Locate the cell with the specified text and output its [X, Y] center coordinate. 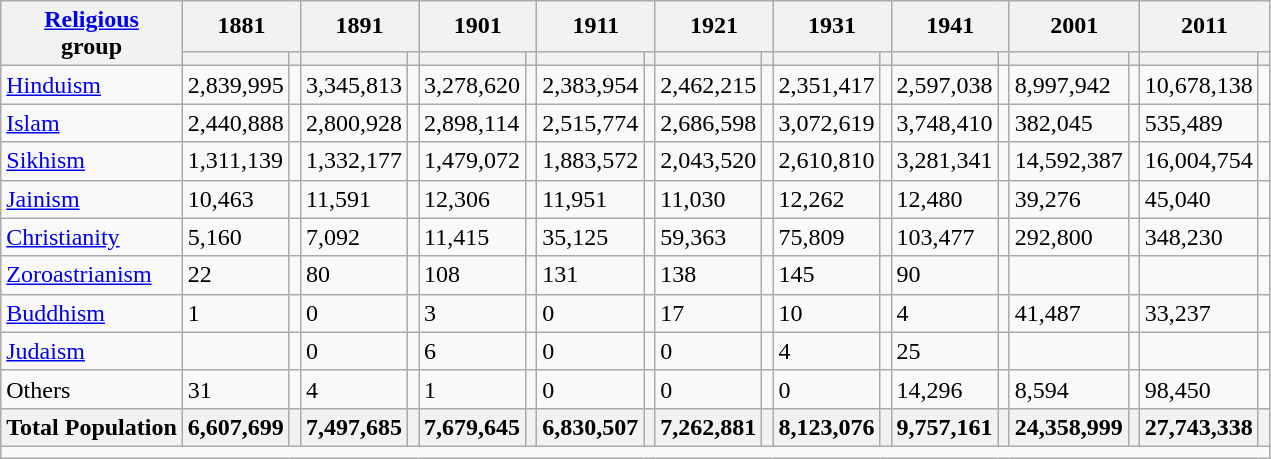
12,262 [826, 199]
Buddhism [92, 313]
382,045 [1068, 123]
8,594 [1068, 389]
Christianity [92, 237]
1921 [714, 26]
138 [708, 275]
22 [236, 275]
2,839,995 [236, 85]
535,489 [1198, 123]
11,030 [708, 199]
2,610,810 [826, 161]
10,678,138 [1198, 85]
Judaism [92, 351]
7,497,685 [354, 427]
33,237 [1198, 313]
7,262,881 [708, 427]
31 [236, 389]
1,883,572 [590, 161]
3 [472, 313]
7,679,645 [472, 427]
1,479,072 [472, 161]
131 [590, 275]
Zoroastrianism [92, 275]
1941 [950, 26]
80 [354, 275]
8,997,942 [1068, 85]
2,800,928 [354, 123]
Sikhism [92, 161]
12,306 [472, 199]
292,800 [1068, 237]
108 [472, 275]
11,591 [354, 199]
1,311,139 [236, 161]
2,515,774 [590, 123]
10 [826, 313]
59,363 [708, 237]
Jainism [92, 199]
2011 [1204, 26]
6,607,699 [236, 427]
1911 [596, 26]
5,160 [236, 237]
Religiousgroup [92, 34]
9,757,161 [944, 427]
11,951 [590, 199]
2,383,954 [590, 85]
45,040 [1198, 199]
2,597,038 [944, 85]
2,440,888 [236, 123]
1931 [832, 26]
35,125 [590, 237]
Hinduism [92, 85]
2001 [1074, 26]
2,351,417 [826, 85]
2,043,520 [708, 161]
2,686,598 [708, 123]
3,281,341 [944, 161]
6,830,507 [590, 427]
24,358,999 [1068, 427]
1881 [241, 26]
103,477 [944, 237]
75,809 [826, 237]
17 [708, 313]
1891 [359, 26]
16,004,754 [1198, 161]
27,743,338 [1198, 427]
1,332,177 [354, 161]
Islam [92, 123]
Total Population [92, 427]
3,278,620 [472, 85]
98,450 [1198, 389]
10,463 [236, 199]
25 [944, 351]
2,898,114 [472, 123]
8,123,076 [826, 427]
7,092 [354, 237]
348,230 [1198, 237]
2,462,215 [708, 85]
3,345,813 [354, 85]
14,296 [944, 389]
6 [472, 351]
39,276 [1068, 199]
Others [92, 389]
41,487 [1068, 313]
12,480 [944, 199]
90 [944, 275]
145 [826, 275]
3,748,410 [944, 123]
3,072,619 [826, 123]
14,592,387 [1068, 161]
11,415 [472, 237]
1901 [478, 26]
